Identify which cell holds the provided text, then report its (X, Y) central coordinate. 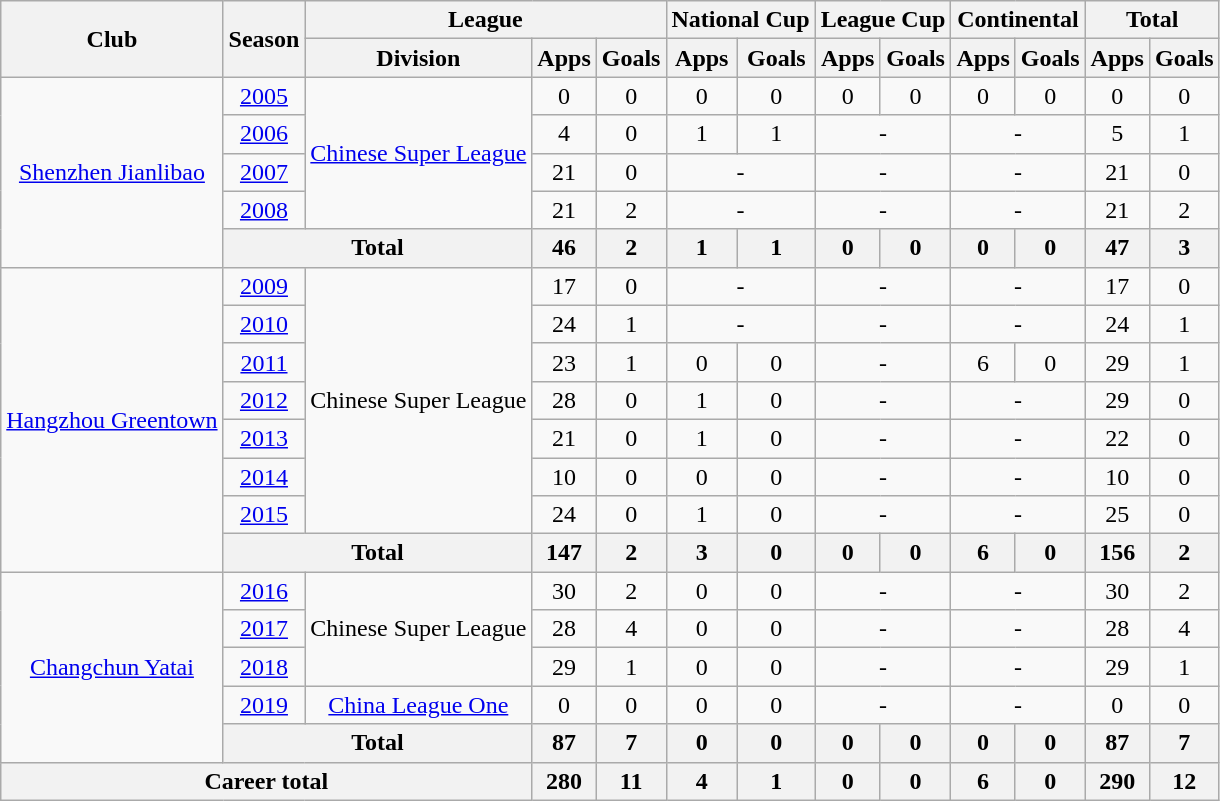
2019 (264, 705)
2012 (264, 400)
Changchun Yatai (112, 667)
2008 (264, 210)
2014 (264, 477)
2006 (264, 134)
11 (631, 781)
22 (1117, 438)
147 (564, 553)
Club (112, 39)
Career total (266, 781)
China League One (418, 705)
156 (1117, 553)
2017 (264, 629)
290 (1117, 781)
2018 (264, 667)
Continental (1018, 20)
Shenzhen Jianlibao (112, 172)
25 (1117, 515)
Division (418, 58)
National Cup (740, 20)
5 (1117, 134)
47 (1117, 248)
2016 (264, 591)
2009 (264, 286)
2005 (264, 96)
2013 (264, 438)
League Cup (883, 20)
2015 (264, 515)
Season (264, 39)
2011 (264, 362)
12 (1184, 781)
2007 (264, 172)
2010 (264, 324)
280 (564, 781)
League (486, 20)
46 (564, 248)
Hangzhou Greentown (112, 419)
23 (564, 362)
